Output the [x, y] coordinate of the center of the cell containing the given text.  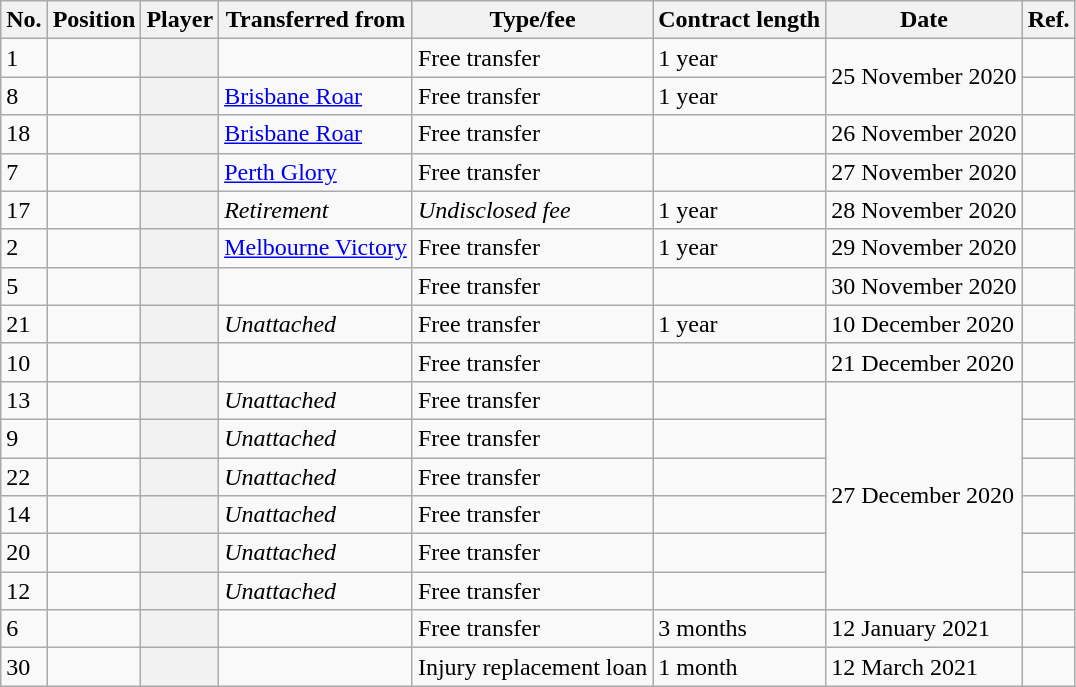
Injury replacement loan [532, 667]
Date [924, 20]
20 [24, 553]
5 [24, 286]
1 [24, 58]
Player [180, 20]
10 [24, 362]
1 month [740, 667]
Position [94, 20]
17 [24, 210]
26 November 2020 [924, 134]
30 November 2020 [924, 286]
13 [24, 400]
Ref. [1048, 20]
Type/fee [532, 20]
12 January 2021 [924, 629]
6 [24, 629]
7 [24, 172]
25 November 2020 [924, 77]
30 [24, 667]
28 November 2020 [924, 210]
Undisclosed fee [532, 210]
22 [24, 477]
9 [24, 438]
Melbourne Victory [316, 248]
12 March 2021 [924, 667]
21 [24, 324]
2 [24, 248]
27 December 2020 [924, 495]
12 [24, 591]
Contract length [740, 20]
27 November 2020 [924, 172]
18 [24, 134]
10 December 2020 [924, 324]
21 December 2020 [924, 362]
No. [24, 20]
8 [24, 96]
3 months [740, 629]
Perth Glory [316, 172]
Retirement [316, 210]
29 November 2020 [924, 248]
14 [24, 515]
Transferred from [316, 20]
